Scan for the cell matching the given text and deliver its (x, y) coordinate at center. 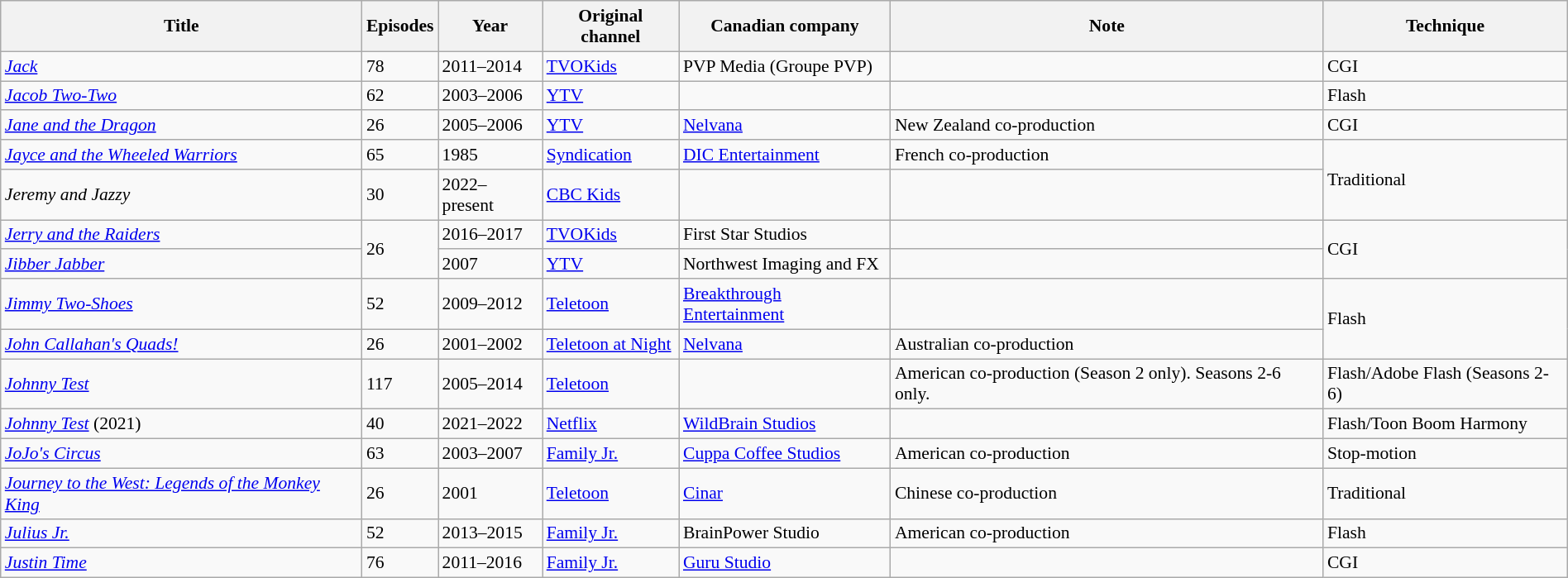
Journey to the West: Legends of the Monkey King (182, 493)
Canadian company (785, 26)
Original channel (610, 26)
Northwest Imaging and FX (785, 265)
Julius Jr. (182, 533)
French co-production (1107, 155)
2003–2007 (490, 454)
Johnny Test (182, 384)
Flash/Toon Boom Harmony (1446, 424)
Note (1107, 26)
WildBrain Studios (785, 424)
Syndication (610, 155)
2009–2012 (490, 304)
BrainPower Studio (785, 533)
Jacob Two-Two (182, 96)
Netflix (610, 424)
2011–2014 (490, 66)
62 (400, 96)
Jibber Jabber (182, 265)
Teletoon at Night (610, 344)
2021–2022 (490, 424)
Guru Studio (785, 563)
Jayce and the Wheeled Warriors (182, 155)
Breakthrough Entertainment (785, 304)
PVP Media (Groupe PVP) (785, 66)
Justin Time (182, 563)
First Star Studios (785, 235)
Australian co-production (1107, 344)
2005–2006 (490, 126)
1985 (490, 155)
Jane and the Dragon (182, 126)
Title (182, 26)
Cinar (785, 493)
Jack (182, 66)
117 (400, 384)
2011–2016 (490, 563)
Jerry and the Raiders (182, 235)
2005–2014 (490, 384)
2022–present (490, 195)
Episodes (400, 26)
New Zealand co-production (1107, 126)
2001–2002 (490, 344)
2007 (490, 265)
DIC Entertainment (785, 155)
30 (400, 195)
40 (400, 424)
2016–2017 (490, 235)
JoJo's Circus (182, 454)
2003–2006 (490, 96)
CBC Kids (610, 195)
Jeremy and Jazzy (182, 195)
Technique (1446, 26)
Cuppa Coffee Studios (785, 454)
Year (490, 26)
76 (400, 563)
Johnny Test (2021) (182, 424)
Jimmy Two-Shoes (182, 304)
American co-production (Season 2 only). Seasons 2-6 only. (1107, 384)
Flash/Adobe Flash (Seasons 2-6) (1446, 384)
2013–2015 (490, 533)
65 (400, 155)
John Callahan's Quads! (182, 344)
Stop-motion (1446, 454)
2001 (490, 493)
78 (400, 66)
63 (400, 454)
Chinese co-production (1107, 493)
